Locate the cell with the specified text and output its (X, Y) center coordinate. 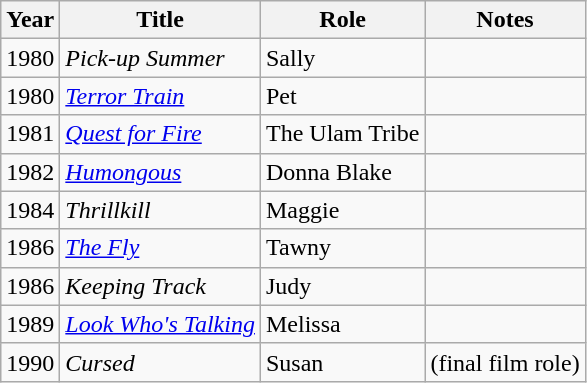
Maggie (342, 210)
Cursed (160, 362)
Thrillkill (160, 210)
Keeping Track (160, 286)
The Fly (160, 248)
Year (30, 20)
Quest for Fire (160, 134)
Humongous (160, 172)
Melissa (342, 324)
Look Who's Talking (160, 324)
Notes (505, 20)
Susan (342, 362)
Sally (342, 58)
1982 (30, 172)
Tawny (342, 248)
The Ulam Tribe (342, 134)
1981 (30, 134)
Donna Blake (342, 172)
Pick-up Summer (160, 58)
Judy (342, 286)
1990 (30, 362)
1989 (30, 324)
1984 (30, 210)
(final film role) (505, 362)
Terror Train (160, 96)
Pet (342, 96)
Title (160, 20)
Role (342, 20)
